From the cell containing the given text, extract its center point as [X, Y] coordinate. 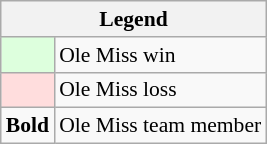
Ole Miss win [160, 55]
Ole Miss team member [160, 126]
Bold [28, 126]
Legend [134, 19]
Ole Miss loss [160, 90]
